Search for the cell housing the specified text and yield its (x, y) center coordinate. 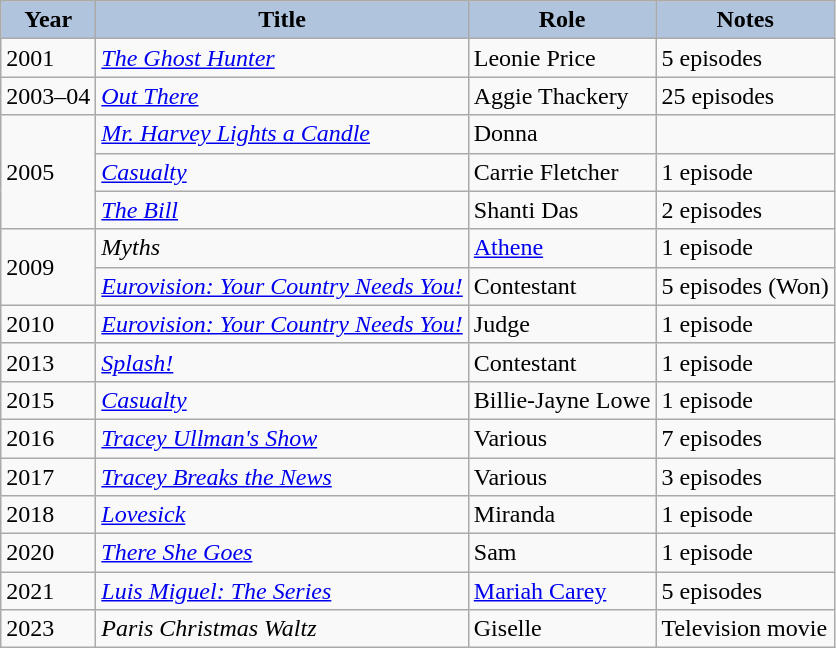
Role (562, 20)
Mariah Carey (562, 591)
3 episodes (745, 477)
Notes (745, 20)
Athene (562, 248)
2023 (48, 629)
Carrie Fletcher (562, 172)
Luis Miguel: The Series (282, 591)
Billie-Jayne Lowe (562, 400)
Judge (562, 324)
2005 (48, 172)
Title (282, 20)
25 episodes (745, 96)
Out There (282, 96)
The Bill (282, 210)
Miranda (562, 515)
2021 (48, 591)
Giselle (562, 629)
Sam (562, 553)
Tracey Ullman's Show (282, 438)
2010 (48, 324)
Myths (282, 248)
2017 (48, 477)
Aggie Thackery (562, 96)
2 episodes (745, 210)
2020 (48, 553)
Year (48, 20)
2009 (48, 267)
There She Goes (282, 553)
Shanti Das (562, 210)
2013 (48, 362)
2015 (48, 400)
2018 (48, 515)
5 episodes (Won) (745, 286)
Donna (562, 134)
Lovesick (282, 515)
7 episodes (745, 438)
Tracey Breaks the News (282, 477)
Television movie (745, 629)
2016 (48, 438)
Splash! (282, 362)
Paris Christmas Waltz (282, 629)
The Ghost Hunter (282, 58)
Leonie Price (562, 58)
2003–04 (48, 96)
Mr. Harvey Lights a Candle (282, 134)
2001 (48, 58)
